Scan for the cell matching the given text and deliver its (X, Y) coordinate at center. 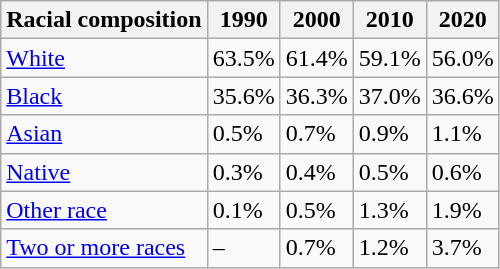
0.9% (390, 134)
2000 (316, 20)
37.0% (390, 96)
1.1% (462, 134)
3.7% (462, 248)
Black (104, 96)
36.6% (462, 96)
35.6% (244, 96)
2010 (390, 20)
Other race (104, 210)
2020 (462, 20)
36.3% (316, 96)
63.5% (244, 58)
1.9% (462, 210)
1.3% (390, 210)
0.1% (244, 210)
1.2% (390, 248)
Racial composition (104, 20)
White (104, 58)
Two or more races (104, 248)
61.4% (316, 58)
59.1% (390, 58)
0.6% (462, 172)
0.4% (316, 172)
1990 (244, 20)
Asian (104, 134)
Native (104, 172)
0.3% (244, 172)
56.0% (462, 58)
– (244, 248)
